Identify which cell holds the provided text, then report its [x, y] central coordinate. 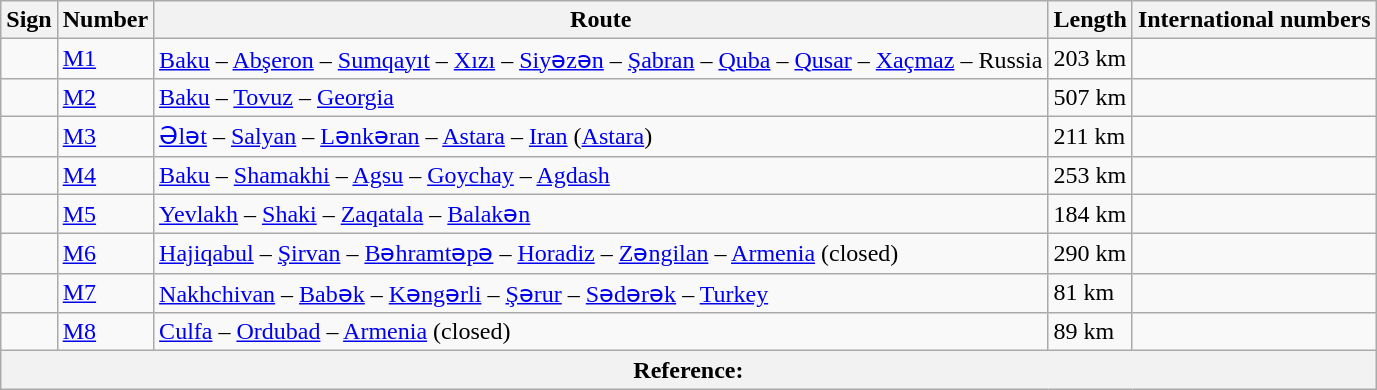
290 km [1090, 254]
81 km [1090, 293]
211 km [1090, 136]
Baku – Tovuz – Georgia [601, 97]
Reference: [688, 370]
89 km [1090, 332]
203 km [1090, 59]
M3 [105, 136]
Number [105, 20]
Baku – Abşeron – Sumqayıt – Xızı – Siyəzən – Şabran – Quba – Qusar – Xaçmaz – Russia [601, 59]
507 km [1090, 97]
Hajiqabul – Şirvan – Bəhramtəpə – Horadiz – Zəngilan – Armenia (closed) [601, 254]
M7 [105, 293]
Sign [29, 20]
184 km [1090, 214]
M2 [105, 97]
Ələt – Salyan – Lənkəran – Astara – Iran (Astara) [601, 136]
M8 [105, 332]
M4 [105, 175]
International numbers [1254, 20]
M6 [105, 254]
Nakhchivan – Babək – Kəngərli – Şərur – Sədərək – Turkey [601, 293]
Culfa – Ordubad – Armenia (closed) [601, 332]
Route [601, 20]
Length [1090, 20]
253 km [1090, 175]
M5 [105, 214]
Baku – Shamakhi – Agsu – Goychay – Agdash [601, 175]
Yevlakh – Shaki – Zaqatala – Balakən [601, 214]
M1 [105, 59]
